Pinpoint the cell where the given text exists, returning its [x, y] midpoint coordinate. 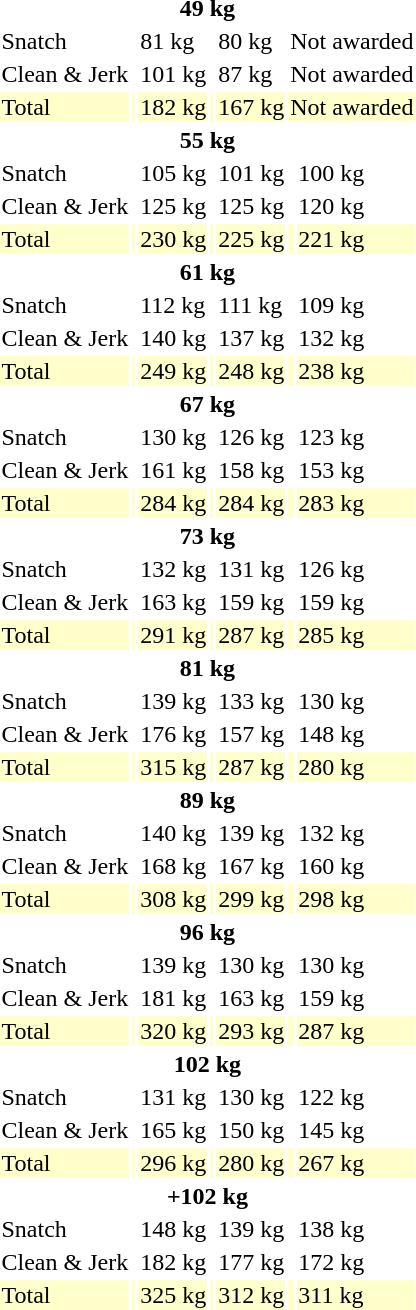
80 kg [252, 41]
298 kg [356, 899]
105 kg [174, 173]
291 kg [174, 635]
55 kg [208, 140]
73 kg [208, 536]
315 kg [174, 767]
285 kg [356, 635]
165 kg [174, 1130]
112 kg [174, 305]
320 kg [174, 1031]
109 kg [356, 305]
158 kg [252, 470]
172 kg [356, 1262]
87 kg [252, 74]
150 kg [252, 1130]
249 kg [174, 371]
176 kg [174, 734]
177 kg [252, 1262]
283 kg [356, 503]
102 kg [208, 1064]
67 kg [208, 404]
160 kg [356, 866]
157 kg [252, 734]
311 kg [356, 1295]
267 kg [356, 1163]
153 kg [356, 470]
325 kg [174, 1295]
230 kg [174, 239]
138 kg [356, 1229]
312 kg [252, 1295]
161 kg [174, 470]
248 kg [252, 371]
100 kg [356, 173]
89 kg [208, 800]
123 kg [356, 437]
225 kg [252, 239]
293 kg [252, 1031]
111 kg [252, 305]
296 kg [174, 1163]
120 kg [356, 206]
133 kg [252, 701]
+102 kg [208, 1196]
145 kg [356, 1130]
122 kg [356, 1097]
308 kg [174, 899]
221 kg [356, 239]
299 kg [252, 899]
168 kg [174, 866]
181 kg [174, 998]
137 kg [252, 338]
96 kg [208, 932]
61 kg [208, 272]
238 kg [356, 371]
